Return the [X, Y] coordinate for the center point of the cell that contains the specified text.  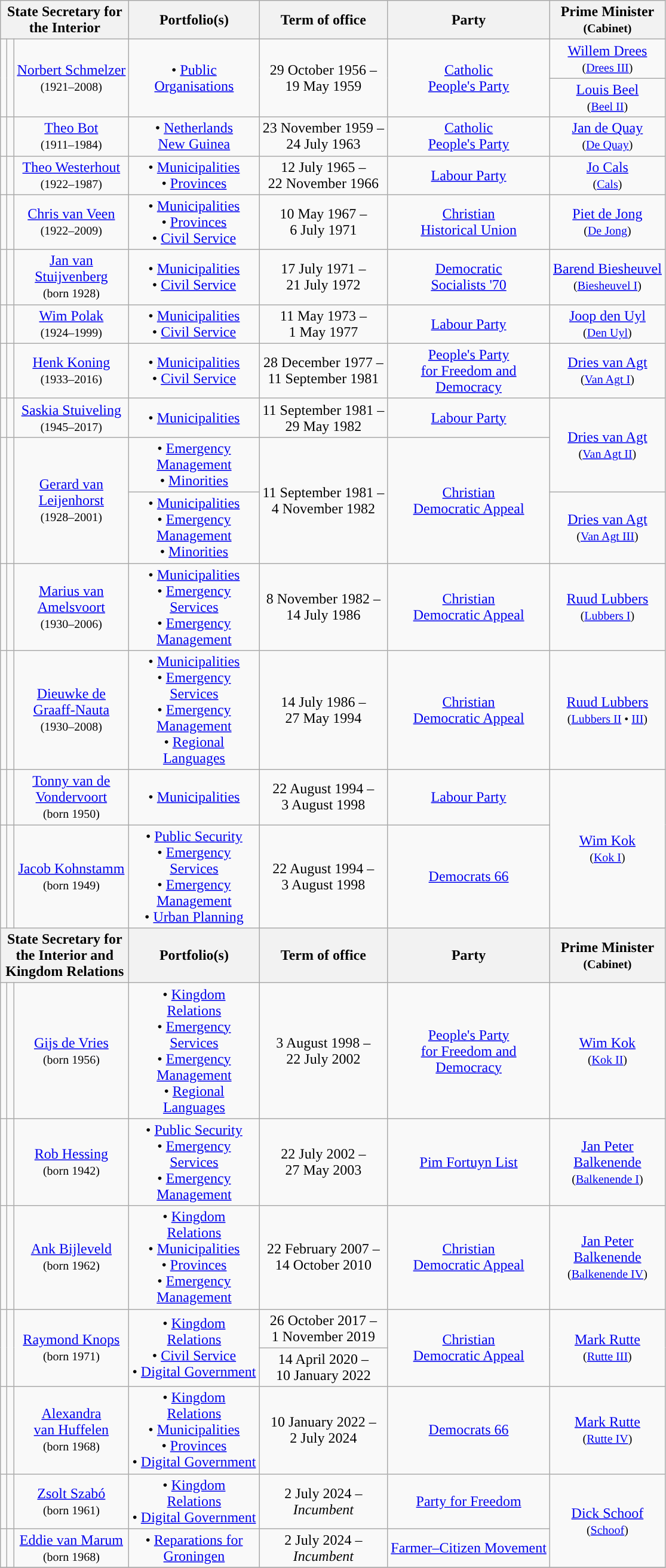
Jan de Quay (De Quay) [607, 136]
10 January 2022 – 2 July 2024 [324, 1430]
• Public Security • Emergency Services • Emergency Management [194, 1162]
Jacob Kohnstamm (born 1949) [72, 876]
Dries van Agt (Van Agt II) [607, 445]
12 July 1965 – 22 November 1966 [324, 175]
Zsolt Szabó (born 1961) [72, 1501]
Barend Biesheuvel (Biesheuvel I) [607, 277]
Saskia Stuiveling (1945–2017) [72, 418]
Willem Drees (Drees III) [607, 58]
22 July 2002 – 27 May 2003 [324, 1162]
Jo Cals (Cals) [607, 175]
State Secretary for the Interior and Kingdom Relations [65, 956]
• Public Security • Emergency Services • Emergency Management • Urban Planning [194, 876]
Tonny van de Vondervoort (born 1950) [72, 797]
Theo Westerhout (1922–1987) [72, 175]
23 November 1959 – 24 July 1963 [324, 136]
Wim Kok (Kok I) [607, 849]
Joop den Uyl (Den Uyl) [607, 324]
Christian Historical Union [469, 222]
• Municipalities • Emergency Services • Emergency Management • Regional Languages [194, 710]
8 November 1982 – 14 July 1986 [324, 607]
• Municipalities • Provinces [194, 175]
11 September 1981 – 4 November 1982 [324, 500]
Marius van Amelsvoort (1930–2006) [72, 607]
Ruud Lubbers (Lubbers II • III) [607, 710]
Wim Polak (1924–1999) [72, 324]
Dick Schoof (Schoof) [607, 1521]
• Kingdom Relations • Municipalities • Provinces • Digital Government [194, 1430]
10 May 1967 – 6 July 1971 [324, 222]
Party for Freedom [469, 1501]
Rob Hessing (born 1942) [72, 1162]
State Secretary for the Interior [65, 20]
Pim Fortuyn List [469, 1162]
Farmer–Citizen Movement [469, 1548]
Gijs de Vries (born 1956) [72, 1051]
Theo Bot (1911–1984) [72, 136]
• Kingdom Relations • Digital Government [194, 1501]
• Public Organisations [194, 78]
Dieuwke de Graaff-Nauta (1930–2008) [72, 710]
Ruud Lubbers (Lubbers I) [607, 607]
11 September 1981 – 29 May 1982 [324, 418]
Jan van Stuijvenberg (born 1928) [72, 277]
22 February 2007 – 14 October 2010 [324, 1257]
29 October 1956 – 19 May 1959 [324, 78]
• Kingdom Relations • Municipalities • Provinces • Emergency Management [194, 1257]
Chris van Veen (1922–2009) [72, 222]
Ank Bijleveld (born 1962) [72, 1257]
Dries van Agt (Van Agt III) [607, 528]
Alexandra van Huffelen (born 1968) [72, 1430]
Mark Rutte (Rutte III) [607, 1348]
• Emergency Management • Minorities [194, 464]
14 April 2020 – 10 January 2022 [324, 1367]
Jan Peter Balkenende (Balkenende IV) [607, 1257]
Wim Kok (Kok II) [607, 1051]
26 October 2017 – 1 November 2019 [324, 1329]
Piet de Jong (De Jong) [607, 222]
• Municipalities • Emergency Management • Minorities [194, 528]
Louis Beel (Beel II) [607, 98]
Dries van Agt (Van Agt I) [607, 371]
• Reparations for Groningen [194, 1548]
• Netherlands New Guinea [194, 136]
Raymond Knops (born 1971) [72, 1348]
3 August 1998 – 22 July 2002 [324, 1051]
Eddie van Marum (born 1968) [72, 1548]
• Kingdom Relations • Civil Service • Digital Government [194, 1348]
Democratic Socialists '70 [469, 277]
• Municipalities • Provinces • Civil Service [194, 222]
11 May 1973 – 1 May 1977 [324, 324]
28 December 1977 – 11 September 1981 [324, 371]
• Municipalities • Emergency Services • Emergency Management [194, 607]
Norbert Schmelzer (1921–2008) [72, 78]
Gerard van Leijenhorst (1928–2001) [72, 500]
14 July 1986 – 27 May 1994 [324, 710]
Henk Koning (1933–2016) [72, 371]
Mark Rutte (Rutte IV) [607, 1430]
17 July 1971 – 21 July 1972 [324, 277]
Jan Peter Balkenende (Balkenende I) [607, 1162]
• Kingdom Relations • Emergency Services • Emergency Management • Regional Languages [194, 1051]
